Find where the given text appears and provide that cell's center as [X, Y] coordinate. 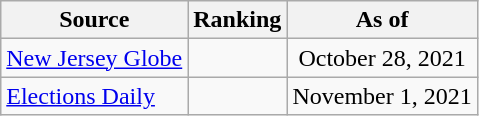
Elections Daily [94, 96]
Source [94, 20]
November 1, 2021 [382, 96]
As of [382, 20]
October 28, 2021 [382, 58]
Ranking [238, 20]
New Jersey Globe [94, 58]
